Search for the cell housing the specified text and yield its (x, y) center coordinate. 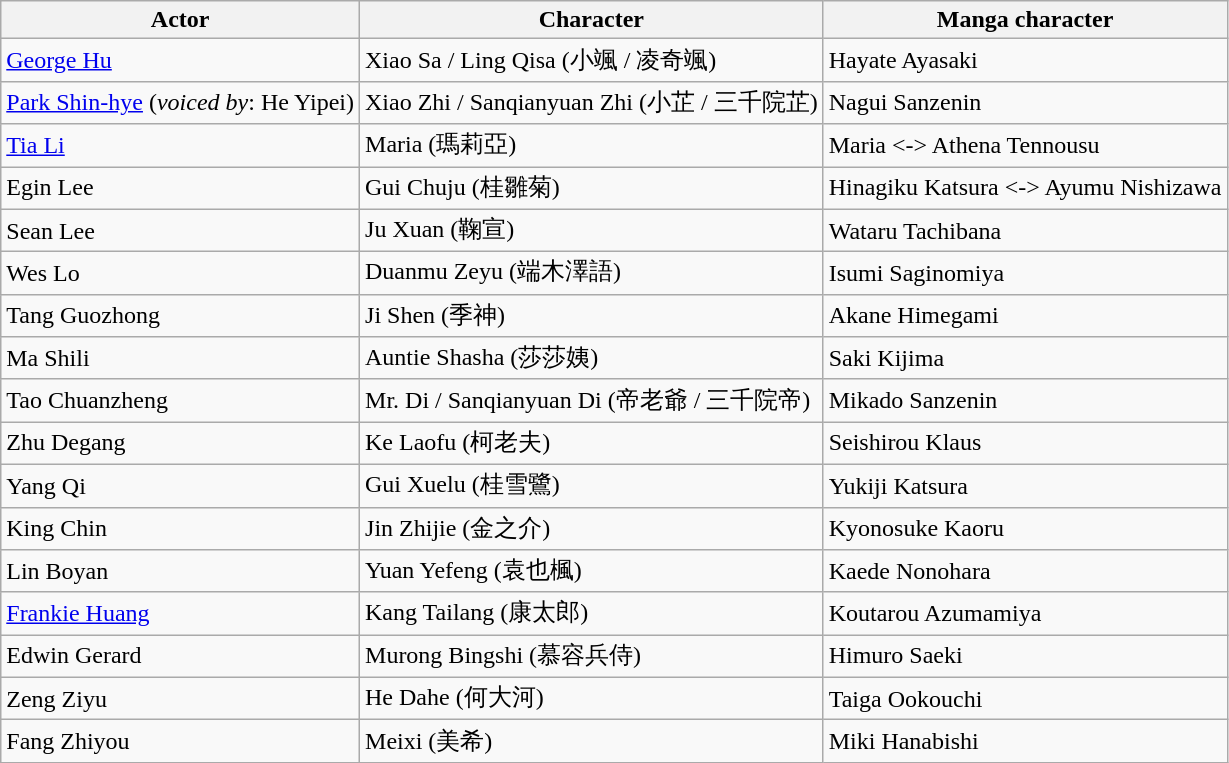
Nagui Sanzenin (1025, 102)
Actor (180, 20)
Gui Xuelu (桂雪鷺) (592, 486)
Mikado Sanzenin (1025, 400)
Meixi (美希) (592, 742)
Frankie Huang (180, 614)
He Dahe (何大河) (592, 698)
Ke Laofu (柯老夫) (592, 444)
Ji Shen (季神) (592, 316)
Duanmu Zeyu (端木澤語) (592, 274)
Sean Lee (180, 230)
Yukiji Katsura (1025, 486)
Xiao Zhi / Sanqianyuan Zhi (小芷 / 三千院芷) (592, 102)
Jin Zhijie (金之介) (592, 528)
Wataru Tachibana (1025, 230)
George Hu (180, 60)
Wes Lo (180, 274)
Maria <-> Athena Tennousu (1025, 146)
Yuan Yefeng (袁也楓) (592, 572)
Miki Hanabishi (1025, 742)
Saki Kijima (1025, 358)
Ju Xuan (鞠宣) (592, 230)
Tia Li (180, 146)
Ma Shili (180, 358)
King Chin (180, 528)
Tang Guozhong (180, 316)
Hinagiku Katsura <-> Ayumu Nishizawa (1025, 188)
Yang Qi (180, 486)
Koutarou Azumamiya (1025, 614)
Edwin Gerard (180, 656)
Himuro Saeki (1025, 656)
Fang Zhiyou (180, 742)
Maria (瑪莉亞) (592, 146)
Taiga Ookouchi (1025, 698)
Mr. Di / Sanqianyuan Di (帝老爺 / 三千院帝) (592, 400)
Hayate Ayasaki (1025, 60)
Seishirou Klaus (1025, 444)
Egin Lee (180, 188)
Kaede Nonohara (1025, 572)
Tao Chuanzheng (180, 400)
Zhu Degang (180, 444)
Kang Tailang (康太郎) (592, 614)
Xiao Sa / Ling Qisa (小颯 / 凌奇颯) (592, 60)
Murong Bingshi (慕容兵侍) (592, 656)
Zeng Ziyu (180, 698)
Lin Boyan (180, 572)
Akane Himegami (1025, 316)
Gui Chuju (桂雛菊) (592, 188)
Park Shin-hye (voiced by: He Yipei) (180, 102)
Manga character (1025, 20)
Character (592, 20)
Kyonosuke Kaoru (1025, 528)
Isumi Saginomiya (1025, 274)
Auntie Shasha (莎莎姨) (592, 358)
